Provide the (x, y) coordinate of the cell's center where the given text is located.  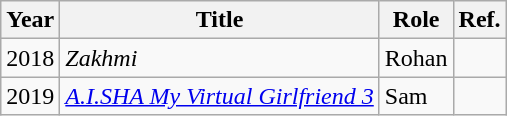
Role (416, 20)
2018 (30, 58)
2019 (30, 96)
Sam (416, 96)
Year (30, 20)
Ref. (480, 20)
Title (220, 20)
A.I.SHA My Virtual Girlfriend 3 (220, 96)
Rohan (416, 58)
Zakhmi (220, 58)
